From the cell containing the given text, extract its center point as [x, y] coordinate. 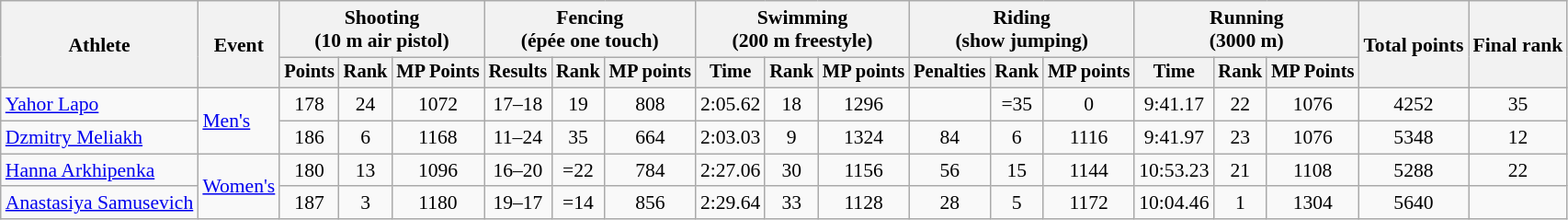
1128 [864, 203]
178 [309, 105]
9:41.17 [1174, 105]
1172 [1088, 203]
1108 [1312, 170]
5348 [1414, 138]
33 [791, 203]
Hanna Arkhipenka [99, 170]
19 [578, 105]
856 [651, 203]
1180 [437, 203]
Shooting(10 m air pistol) [381, 29]
2:27.06 [730, 170]
5 [1017, 203]
5288 [1414, 170]
10:04.46 [1174, 203]
Running(3000 m) [1246, 29]
1144 [1088, 170]
5640 [1414, 203]
Women's [239, 186]
1168 [437, 138]
24 [366, 105]
=14 [578, 203]
21 [1241, 170]
15 [1017, 170]
13 [366, 170]
12 [1518, 138]
3 [366, 203]
10:53.23 [1174, 170]
664 [651, 138]
1116 [1088, 138]
28 [949, 203]
1324 [864, 138]
Swimming(200 m freestyle) [802, 29]
Fencing(épée one touch) [590, 29]
2:05.62 [730, 105]
Penalties [949, 73]
1296 [864, 105]
1096 [437, 170]
Event [239, 44]
=35 [1017, 105]
0 [1088, 105]
18 [791, 105]
9:41.97 [1174, 138]
Yahor Lapo [99, 105]
56 [949, 170]
808 [651, 105]
Total points [1414, 44]
1 [1241, 203]
Athlete [99, 44]
16–20 [518, 170]
4252 [1414, 105]
30 [791, 170]
17–18 [518, 105]
2:29.64 [730, 203]
84 [949, 138]
1156 [864, 170]
Points [309, 73]
Riding(show jumping) [1022, 29]
Anastasiya Samusevich [99, 203]
Dzmitry Meliakh [99, 138]
19–17 [518, 203]
Men's [239, 122]
784 [651, 170]
1072 [437, 105]
2:03.03 [730, 138]
=22 [578, 170]
11–24 [518, 138]
186 [309, 138]
9 [791, 138]
187 [309, 203]
23 [1241, 138]
Final rank [1518, 44]
Results [518, 73]
180 [309, 170]
1304 [1312, 203]
